Search for the cell housing the specified text and yield its (x, y) center coordinate. 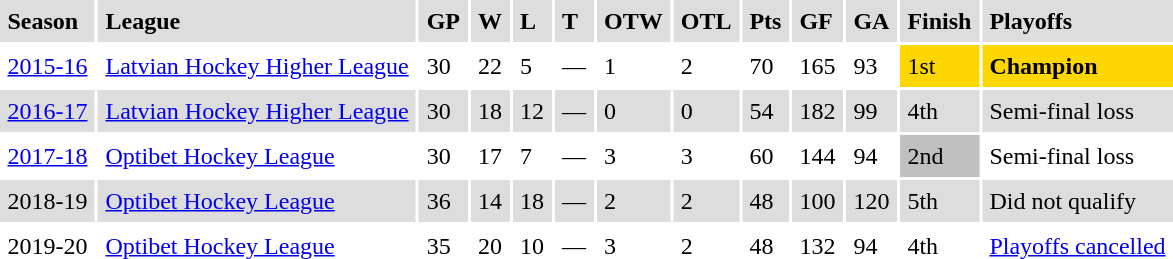
Playoffs (1078, 21)
94 (872, 156)
22 (490, 66)
14 (490, 201)
4th (940, 111)
1st (940, 66)
OTW (634, 21)
7 (532, 156)
5 (532, 66)
2015-16 (48, 66)
Season (48, 21)
Did not qualify (1078, 201)
144 (818, 156)
182 (818, 111)
93 (872, 66)
Pts (766, 21)
2nd (940, 156)
L (532, 21)
2016-17 (48, 111)
2017-18 (48, 156)
Finish (940, 21)
W (490, 21)
GA (872, 21)
54 (766, 111)
League (257, 21)
60 (766, 156)
17 (490, 156)
120 (872, 201)
GP (443, 21)
Champion (1078, 66)
2018-19 (48, 201)
T (574, 21)
99 (872, 111)
70 (766, 66)
36 (443, 201)
1 (634, 66)
100 (818, 201)
165 (818, 66)
OTL (706, 21)
5th (940, 201)
48 (766, 201)
12 (532, 111)
GF (818, 21)
